From the cell containing the given text, extract its center point as [X, Y] coordinate. 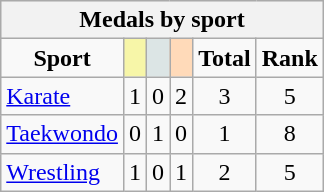
Karate [62, 96]
Medals by sport [162, 20]
Rank [290, 58]
Wrestling [62, 172]
Taekwondo [62, 134]
Sport [62, 58]
8 [290, 134]
Total [225, 58]
3 [225, 96]
